Detect which cell encompasses the target text, then output its [x, y] center coordinate. 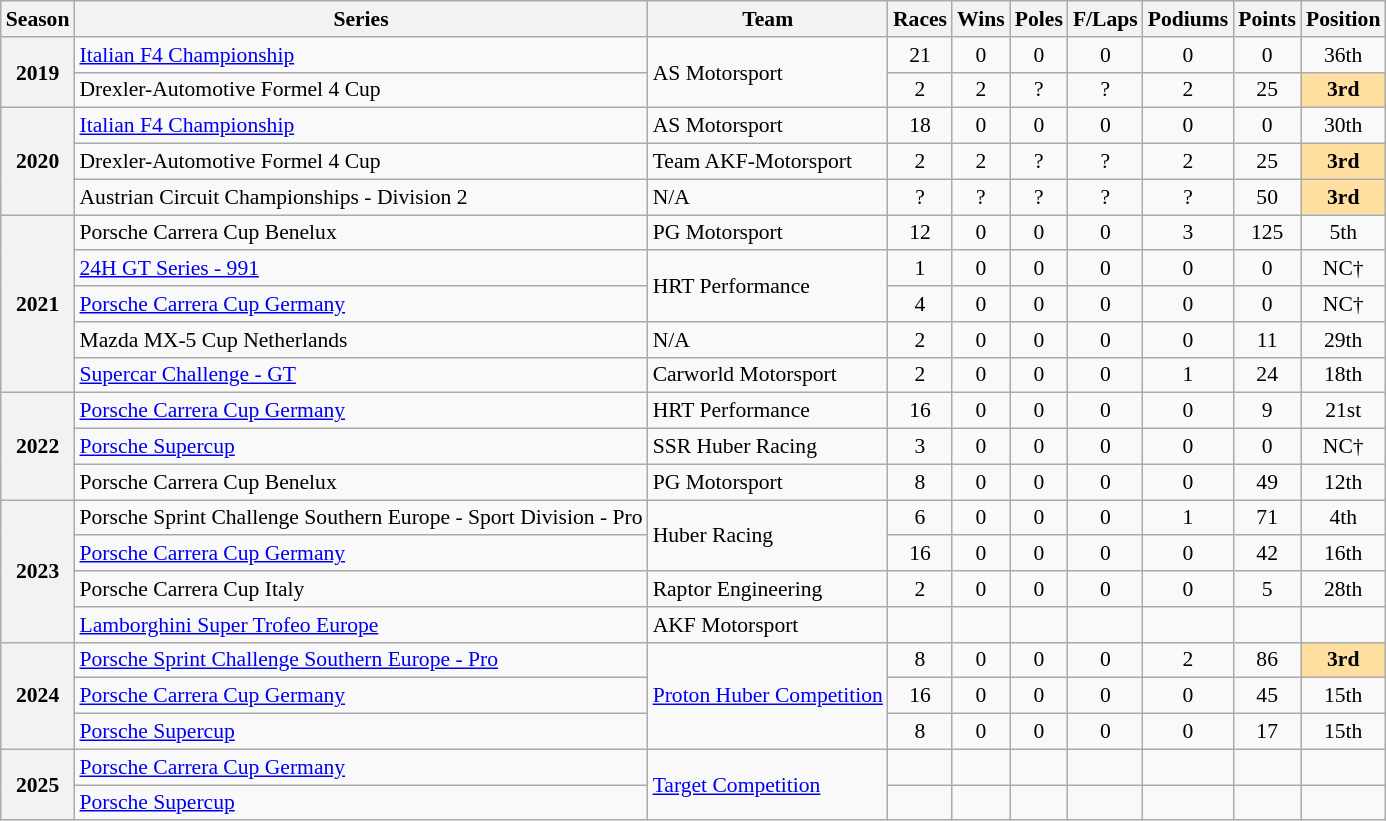
45 [1267, 696]
4th [1343, 518]
Poles [1039, 19]
18 [920, 126]
SSR Huber Racing [768, 447]
21st [1343, 411]
Team [768, 19]
24 [1267, 375]
9 [1267, 411]
17 [1267, 732]
Season [38, 19]
Raptor Engineering [768, 589]
18th [1343, 375]
28th [1343, 589]
12 [920, 233]
30th [1343, 126]
125 [1267, 233]
4 [920, 304]
11 [1267, 340]
Lamborghini Super Trofeo Europe [360, 625]
6 [920, 518]
86 [1267, 660]
36th [1343, 55]
2019 [38, 72]
Porsche Sprint Challenge Southern Europe - Pro [360, 660]
50 [1267, 197]
Porsche Sprint Challenge Southern Europe - Sport Division - Pro [360, 518]
2025 [38, 784]
F/Laps [1106, 19]
Races [920, 19]
21 [920, 55]
Proton Huber Competition [768, 696]
2022 [38, 446]
Porsche Carrera Cup Italy [360, 589]
5th [1343, 233]
Series [360, 19]
Team AKF-Motorsport [768, 162]
Carworld Motorsport [768, 375]
Wins [981, 19]
5 [1267, 589]
Austrian Circuit Championships - Division 2 [360, 197]
49 [1267, 482]
2023 [38, 571]
Supercar Challenge - GT [360, 375]
Podiums [1188, 19]
2024 [38, 696]
71 [1267, 518]
2021 [38, 304]
AKF Motorsport [768, 625]
Mazda MX-5 Cup Netherlands [360, 340]
Points [1267, 19]
42 [1267, 554]
Position [1343, 19]
29th [1343, 340]
Target Competition [768, 784]
12th [1343, 482]
24H GT Series - 991 [360, 269]
2020 [38, 162]
Huber Racing [768, 536]
16th [1343, 554]
